Scan for the cell matching the given text and deliver its [X, Y] coordinate at center. 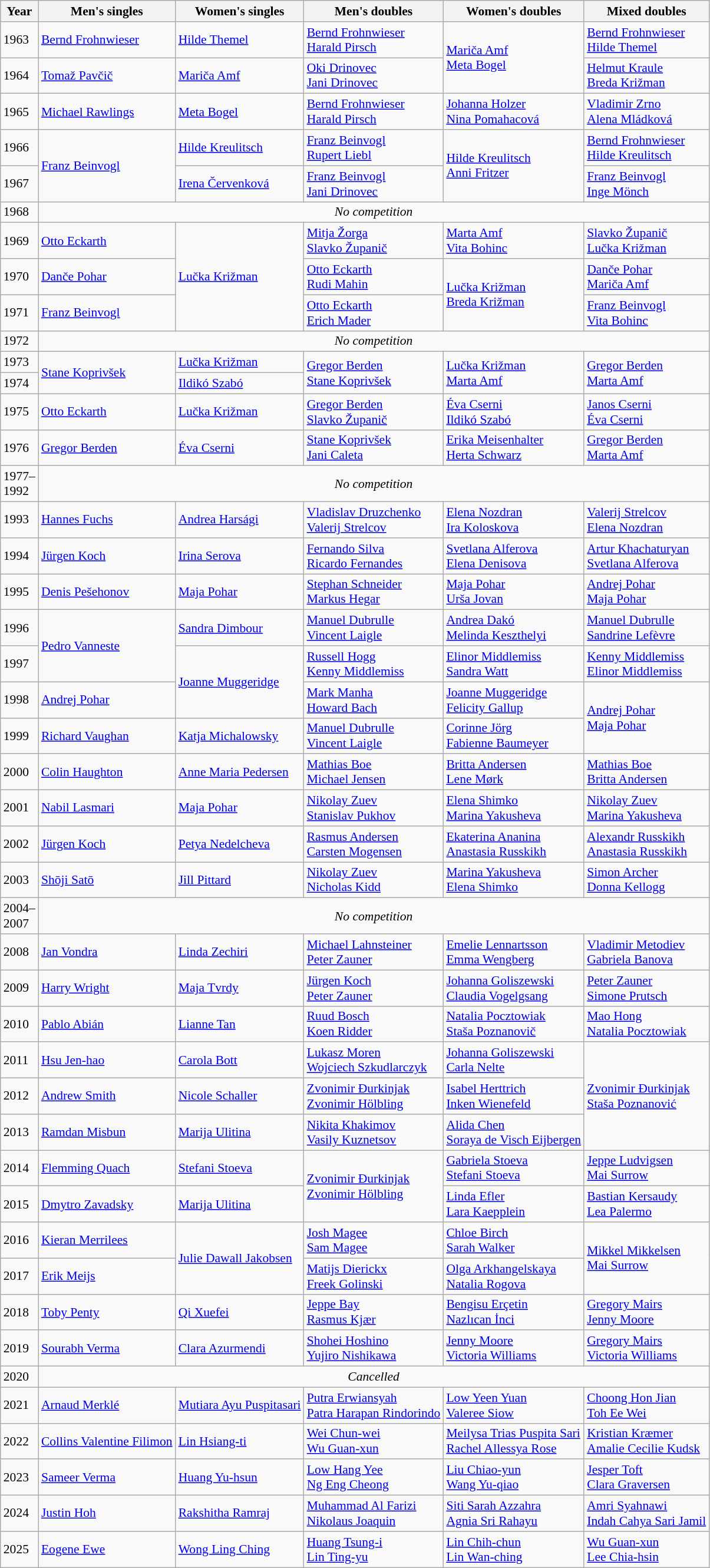
Slavko Županič Lučka Križman [646, 240]
Nikolay Zuev Stanislav Pukhov [374, 808]
Wei Chun-wei Wu Guan-xun [374, 1441]
Fernando Silva Ricardo Fernandes [374, 556]
Franz Beinvogl Jani Drinovec [374, 184]
2012 [19, 1096]
Johanna Goliszewski Carla Nelte [514, 1061]
Women's doubles [514, 11]
Matijs Dierickx Freek Golinski [374, 1276]
Elena Shimko Marina Yakusheva [514, 808]
1970 [19, 277]
Hilde Themel [240, 40]
Nikita Khakimov Vasily Kuznetsov [374, 1133]
Lučka Križman Breda Križman [514, 295]
Hilde Kreulitsch Anni Fritzer [514, 166]
Hilde Kreulitsch [240, 147]
Rasmus Andersen Carsten Mogensen [374, 844]
Peter Zauner Simone Prutsch [646, 988]
Shohei Hoshino Yujiro Nishikawa [374, 1348]
Vladimir Metodiev Gabriela Banova [646, 952]
2017 [19, 1276]
Shōji Satō [107, 880]
Nabil Lasmari [107, 808]
Bernd Frohnwieser Hilde Themel [646, 40]
2003 [19, 880]
1998 [19, 700]
Pedro Vanneste [107, 646]
1968 [19, 212]
Erika Meisenhalter Herta Schwarz [514, 448]
1977–1992 [19, 484]
Simon Archer Donna Kellogg [646, 880]
Lin Chih-chun Lin Wan-ching [514, 1550]
Nicole Schaller [240, 1096]
Flemming Quach [107, 1168]
1999 [19, 735]
Choong Hon Jian Toh Ee Wei [646, 1405]
Maja Tvrdy [240, 988]
Josh Magee Sam Magee [374, 1240]
Sameer Verma [107, 1478]
Irina Serova [240, 556]
2021 [19, 1405]
Helmut Kraule Breda Križman [646, 75]
Johanna Holzer Nina Pomahacová [514, 112]
Low Hang Yee Ng Eng Cheong [374, 1478]
1964 [19, 75]
Pablo Abián [107, 1024]
Alida Chen Soraya de Visch Eijbergen [514, 1133]
Maja Pohar Urša Jovan [514, 592]
Men's singles [107, 11]
Lin Hsiang-ti [240, 1441]
1995 [19, 592]
Sourabh Verma [107, 1348]
Manuel Dubrulle Sandrine Lefèvre [646, 628]
2023 [19, 1478]
Meilysa Trias Puspita Sari Rachel Allessya Rose [514, 1441]
1975 [19, 411]
Denis Pešehonov [107, 592]
Andrea Dakó Melinda Keszthelyi [514, 628]
Andrej Pohar [107, 700]
2018 [19, 1312]
Oki Drinovec Jani Drinovec [374, 75]
Hannes Fuchs [107, 520]
Jeppe Ludvigsen Mai Surrow [646, 1168]
2019 [19, 1348]
Britta Andersen Lene Mørk [514, 772]
Andrea Harsági [240, 520]
2015 [19, 1204]
2010 [19, 1024]
Franz Beinvogl Inge Mönch [646, 184]
1994 [19, 556]
1967 [19, 184]
Marta Amf Vita Bohinc [514, 240]
Katja Michalowsky [240, 735]
Linda Zechiri [240, 952]
Svetlana Alferova Elena Denisova [514, 556]
2024 [19, 1513]
Éva Cserni Ildikó Szabó [514, 411]
1971 [19, 312]
Bernd Frohnwieser [107, 40]
Petya Nedelcheva [240, 844]
Kristian Kræmer Amalie Cecilie Kudsk [646, 1441]
Low Yeen Yuan Valeree Siow [514, 1405]
1974 [19, 384]
Bastian Kersaudy Lea Palermo [646, 1204]
Joanne Muggeridge [240, 682]
Natalia Pocztowiak Staša Poznanovič [514, 1024]
Hsu Jen-hao [107, 1061]
Wong Ling Ching [240, 1550]
Gregor Berden Stane Koprivšek [374, 372]
Bernd Frohnwieser Hilde Kreulitsch [646, 147]
Toby Penty [107, 1312]
Julie Dawall Jakobsen [240, 1258]
Gregory Mairs Jenny Moore [646, 1312]
Franz Beinvogl Rupert Liebl [374, 147]
Éva Cserni [240, 448]
Olga Arkhangelskaya Natalia Rogova [514, 1276]
Mariča Amf [240, 75]
Richard Vaughan [107, 735]
Mathias Boe Britta Andersen [646, 772]
Jürgen Koch Peter Zauner [374, 988]
2014 [19, 1168]
Jill Pittard [240, 880]
Sandra Dimbour [240, 628]
Vladimir Zrno Alena Mládková [646, 112]
Erik Meijs [107, 1276]
Stane Koprivšek [107, 372]
Liu Chiao-yun Wang Yu-qiao [514, 1478]
1966 [19, 147]
Arnaud Merklé [107, 1405]
Alexandr Russkikh Anastasia Russkikh [646, 844]
Stephan Schneider Markus Hegar [374, 592]
1976 [19, 448]
Elena Nozdran Ira Koloskova [514, 520]
Mutiara Ayu Puspitasari [240, 1405]
Jeppe Bay Rasmus Kjær [374, 1312]
Stane Koprivšek Jani Caleta [374, 448]
1997 [19, 663]
Kieran Merrilees [107, 1240]
Nikolay Zuev Marina Yakusheva [646, 808]
Franz Beinvogl Vita Bohinc [646, 312]
Jan Vondra [107, 952]
Vladislav Druzchenko Valerij Strelcov [374, 520]
2011 [19, 1061]
Huang Yu-hsun [240, 1478]
2000 [19, 772]
Qi Xuefei [240, 1312]
Justin Hoh [107, 1513]
Cancelled [374, 1377]
2001 [19, 808]
Corinne Jörg Fabienne Baumeyer [514, 735]
Michael Rawlings [107, 112]
1969 [19, 240]
Siti Sarah Azzahra Agnia Sri Rahayu [514, 1513]
Huang Tsung-i Lin Ting-yu [374, 1550]
Lučka Križman Marta Amf [514, 372]
1993 [19, 520]
Nikolay Zuev Nicholas Kidd [374, 880]
Ildikó Szabó [240, 384]
Janos Cserni Éva Cserni [646, 411]
Clara Azurmendi [240, 1348]
Eogene Ewe [107, 1550]
Mao Hong Natalia Pocztowiak [646, 1024]
Mathias Boe Michael Jensen [374, 772]
Collins Valentine Filimon [107, 1441]
Gregor Berden Slavko Županič [374, 411]
Carola Bott [240, 1061]
Jesper Toft Clara Graversen [646, 1478]
2009 [19, 988]
Artur Khachaturyan Svetlana Alferova [646, 556]
Mitja Žorga Slavko Županič [374, 240]
Isabel Herttrich Inken Wienefeld [514, 1096]
2022 [19, 1441]
1996 [19, 628]
Meta Bogel [240, 112]
Mikkel Mikkelsen Mai Surrow [646, 1258]
Colin Haughton [107, 772]
Jenny Moore Victoria Williams [514, 1348]
Lukasz Moren Wojciech Szkudlarczyk [374, 1061]
Ramdan Misbun [107, 1133]
Mark Manha Howard Bach [374, 700]
Ekaterina Ananina Anastasia Russkikh [514, 844]
2025 [19, 1550]
Linda Efler Lara Kaepplein [514, 1204]
Valerij Strelcov Elena Nozdran [646, 520]
Tomaž Pavčič [107, 75]
Dmytro Zavadsky [107, 1204]
Women's singles [240, 11]
Lianne Tan [240, 1024]
Danče Pohar Mariča Amf [646, 277]
Emelie Lennartsson Emma Wengberg [514, 952]
Marina Yakusheva Elena Shimko [514, 880]
1963 [19, 40]
Bengisu Erçetin Nazlıcan İnci [514, 1312]
1972 [19, 341]
2008 [19, 952]
Otto Eckarth Rudi Mahin [374, 277]
Muhammad Al Farizi Nikolaus Joaquin [374, 1513]
Ruud Bosch Koen Ridder [374, 1024]
Gregor Berden [107, 448]
2020 [19, 1377]
Gabriela Stoeva Stefani Stoeva [514, 1168]
Joanne Muggeridge Felicity Gallup [514, 700]
Kenny Middlemiss Elinor Middlemiss [646, 663]
Michael Lahnsteiner Peter Zauner [374, 952]
Otto Eckarth Erich Mader [374, 312]
Irena Červenková [240, 184]
Amri Syahnawi Indah Cahya Sari Jamil [646, 1513]
Harry Wright [107, 988]
Gregory Mairs Victoria Williams [646, 1348]
Danče Pohar [107, 277]
1973 [19, 362]
1965 [19, 112]
Putra Erwiansyah Patra Harapan Rindorindo [374, 1405]
Mixed doubles [646, 11]
Zvonimir Đurkinjak Staša Poznanović [646, 1096]
Andrew Smith [107, 1096]
Chloe Birch Sarah Walker [514, 1240]
Johanna Goliszewski Claudia Vogelgsang [514, 988]
2004–2007 [19, 916]
2016 [19, 1240]
2002 [19, 844]
Stefani Stoeva [240, 1168]
2013 [19, 1133]
Russell Hogg Kenny Middlemiss [374, 663]
Rakshitha Ramraj [240, 1513]
Mariča Amf Meta Bogel [514, 58]
Year [19, 11]
Wu Guan-xun Lee Chia-hsin [646, 1550]
Elinor Middlemiss Sandra Watt [514, 663]
Men's doubles [374, 11]
Anne Maria Pedersen [240, 772]
